Scan for the cell matching the given text and deliver its [X, Y] coordinate at center. 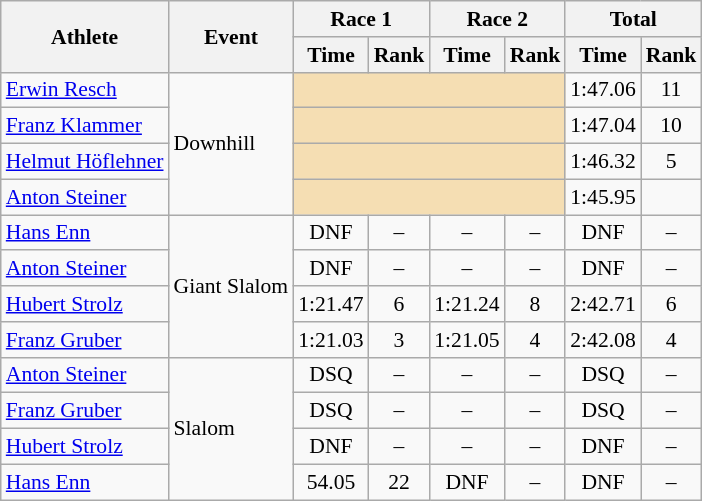
2:42.71 [602, 304]
Race 2 [497, 19]
Erwin Resch [85, 90]
1:21.05 [466, 340]
1:46.32 [602, 162]
Total [633, 19]
Downhill [232, 143]
Franz Klammer [85, 126]
Helmut Höflehner [85, 162]
11 [672, 90]
Athlete [85, 36]
Event [232, 36]
1:47.04 [602, 126]
10 [672, 126]
1:47.06 [602, 90]
5 [672, 162]
8 [536, 304]
3 [400, 340]
22 [400, 482]
2:42.08 [602, 340]
1:21.24 [466, 304]
Slalom [232, 428]
Race 1 [361, 19]
Giant Slalom [232, 286]
1:21.47 [330, 304]
1:21.03 [330, 340]
54.05 [330, 482]
1:45.95 [602, 197]
